Determine the (X, Y) coordinate at the center of the cell enclosing the given text.  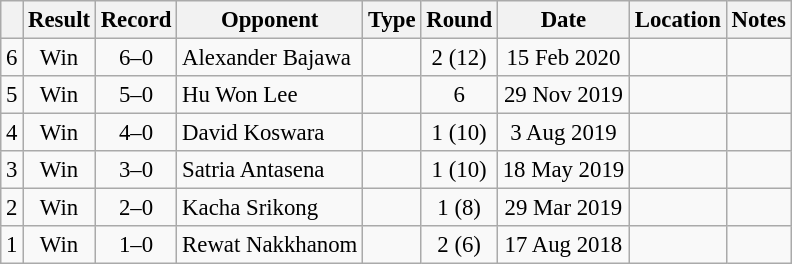
18 May 2019 (563, 170)
3 (12, 170)
Rewat Nakkhanom (270, 245)
1 (8) (459, 208)
4 (12, 133)
29 Nov 2019 (563, 95)
Kacha Srikong (270, 208)
Notes (758, 20)
3–0 (136, 170)
1 (12, 245)
Alexander Bajawa (270, 58)
Type (392, 20)
Round (459, 20)
15 Feb 2020 (563, 58)
David Koswara (270, 133)
17 Aug 2018 (563, 245)
2 (12, 208)
Opponent (270, 20)
Satria Antasena (270, 170)
2 (12) (459, 58)
5–0 (136, 95)
Hu Won Lee (270, 95)
6–0 (136, 58)
Record (136, 20)
29 Mar 2019 (563, 208)
Result (60, 20)
3 Aug 2019 (563, 133)
2 (6) (459, 245)
Location (678, 20)
5 (12, 95)
2–0 (136, 208)
1–0 (136, 245)
4–0 (136, 133)
Date (563, 20)
